Detect which cell encompasses the target text, then output its (X, Y) center coordinate. 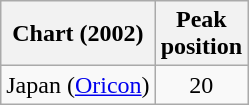
Chart (2002) (78, 34)
Japan (Oricon) (78, 85)
20 (201, 85)
Peakposition (201, 34)
